Search for the cell housing the specified text and yield its [x, y] center coordinate. 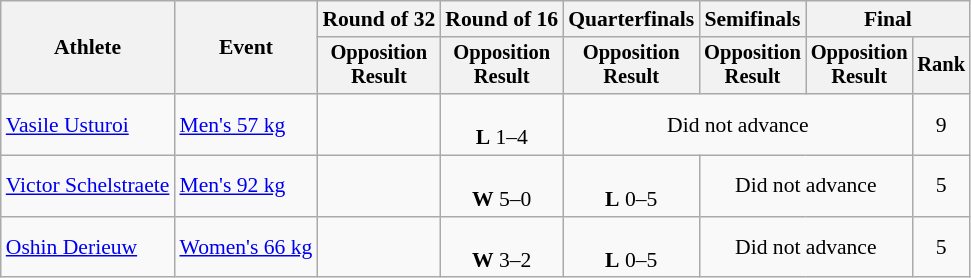
Round of 16 [502, 19]
Semifinals [752, 19]
Victor Schelstraete [88, 186]
Oshin Derieuw [88, 248]
W 3–2 [502, 248]
Quarterfinals [631, 19]
Men's 92 kg [246, 186]
Round of 32 [378, 19]
L 1–4 [502, 124]
Final [888, 19]
W 5–0 [502, 186]
Men's 57 kg [246, 124]
Athlete [88, 48]
Rank [941, 66]
Vasile Usturoi [88, 124]
Women's 66 kg [246, 248]
9 [941, 124]
Event [246, 48]
